Search for the cell housing the specified text and yield its [x, y] center coordinate. 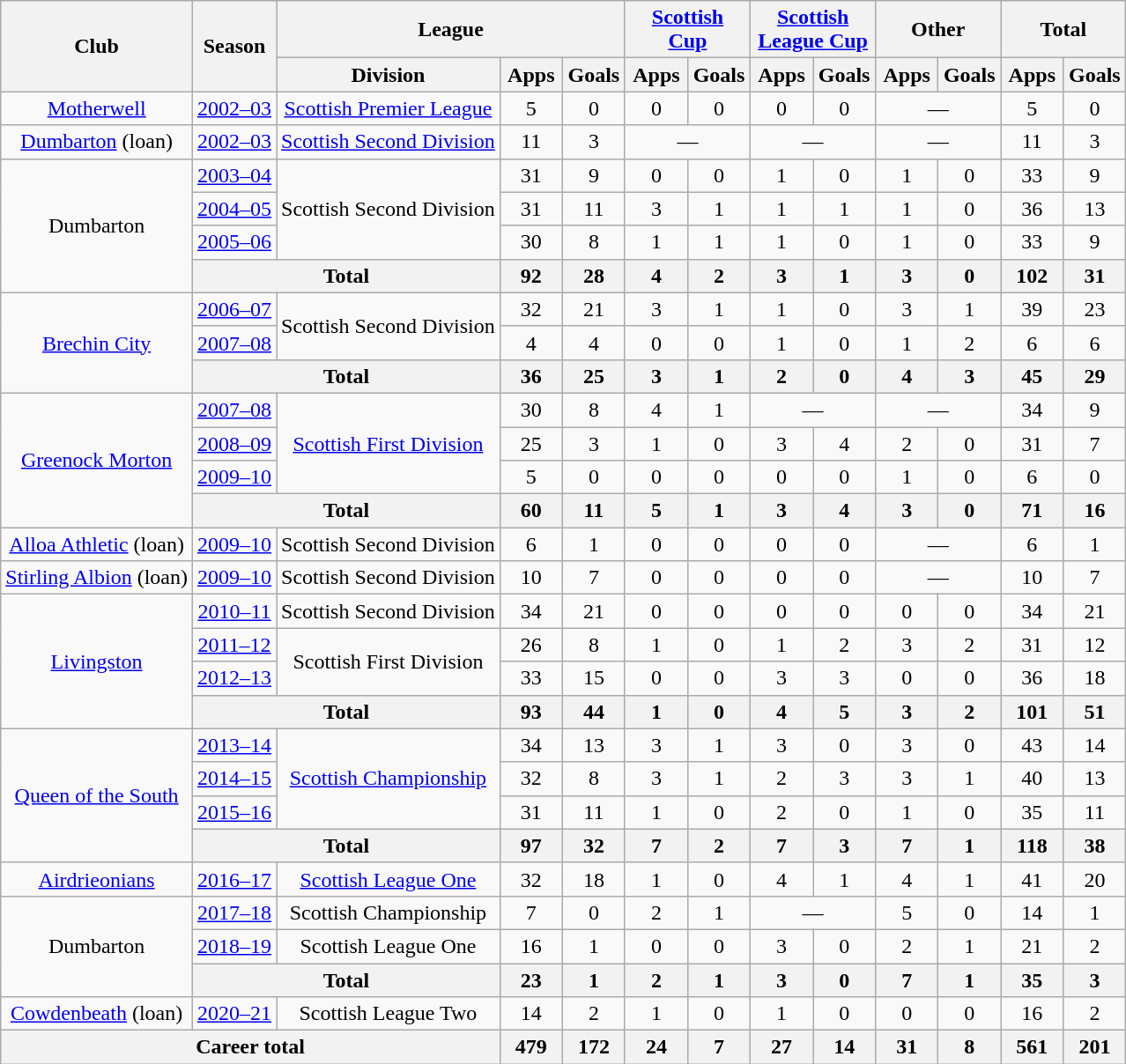
Scottish League Cup [813, 30]
2004–05 [234, 209]
92 [530, 276]
Airdrieonians [97, 879]
24 [656, 1047]
Queen of the South [97, 795]
2013–14 [234, 745]
2020–21 [234, 1014]
101 [1033, 712]
102 [1033, 276]
561 [1033, 1047]
Motherwell [97, 108]
2018–19 [234, 946]
27 [782, 1047]
71 [1033, 511]
Club [97, 46]
Other [938, 30]
Scottish Premier League [389, 108]
12 [1094, 645]
41 [1033, 879]
15 [594, 678]
39 [1033, 309]
Season [234, 46]
28 [594, 276]
20 [1094, 879]
2008–09 [234, 443]
2011–12 [234, 645]
Division [389, 75]
26 [530, 645]
45 [1033, 376]
Livingston [97, 661]
2015–16 [234, 812]
29 [1094, 376]
2017–18 [234, 913]
97 [530, 846]
118 [1033, 846]
Career total [250, 1047]
Scottish Cup [687, 30]
2010–11 [234, 611]
51 [1094, 712]
201 [1094, 1047]
Cowdenbeath (loan) [97, 1014]
Scottish League Two [389, 1014]
2006–07 [234, 309]
60 [530, 511]
Alloa Athletic (loan) [97, 544]
93 [530, 712]
Greenock Morton [97, 460]
League [451, 30]
2012–13 [234, 678]
Stirling Albion (loan) [97, 578]
38 [1094, 846]
2003–04 [234, 175]
44 [594, 712]
479 [530, 1047]
Dumbarton (loan) [97, 142]
2014–15 [234, 779]
2016–17 [234, 879]
40 [1033, 779]
172 [594, 1047]
43 [1033, 745]
2005–06 [234, 242]
Brechin City [97, 343]
